Capture the cell that displays the provided text and extract its [x, y] central coordinate. 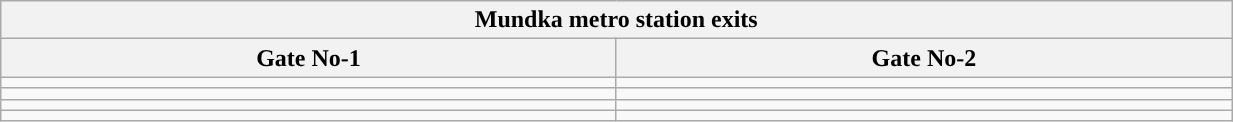
Gate No-1 [308, 58]
Mundka metro station exits [616, 20]
Gate No-2 [924, 58]
